Determine the (x, y) coordinate at the center of the cell enclosing the given text.  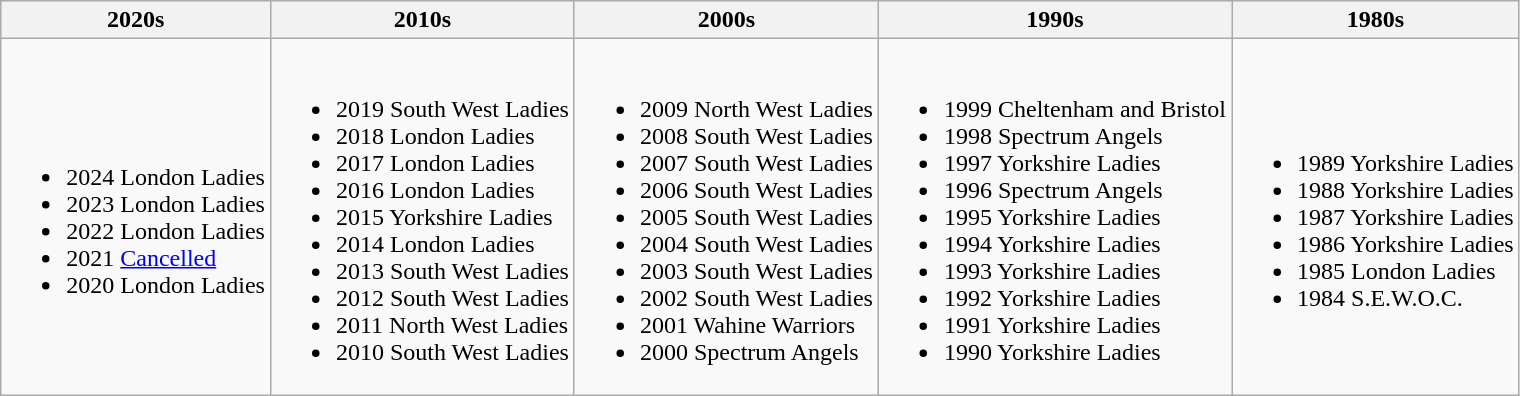
2000s (726, 20)
1989 Yorkshire Ladies1988 Yorkshire Ladies1987 Yorkshire Ladies1986 Yorkshire Ladies1985 London Ladies1984 S.E.W.O.C. (1376, 217)
2020s (136, 20)
1990s (1054, 20)
2010s (422, 20)
1980s (1376, 20)
2024 London Ladies2023 London Ladies2022 London Ladies2021 Cancelled2020 London Ladies (136, 217)
